Determine the (X, Y) coordinate at the center of the cell enclosing the given text.  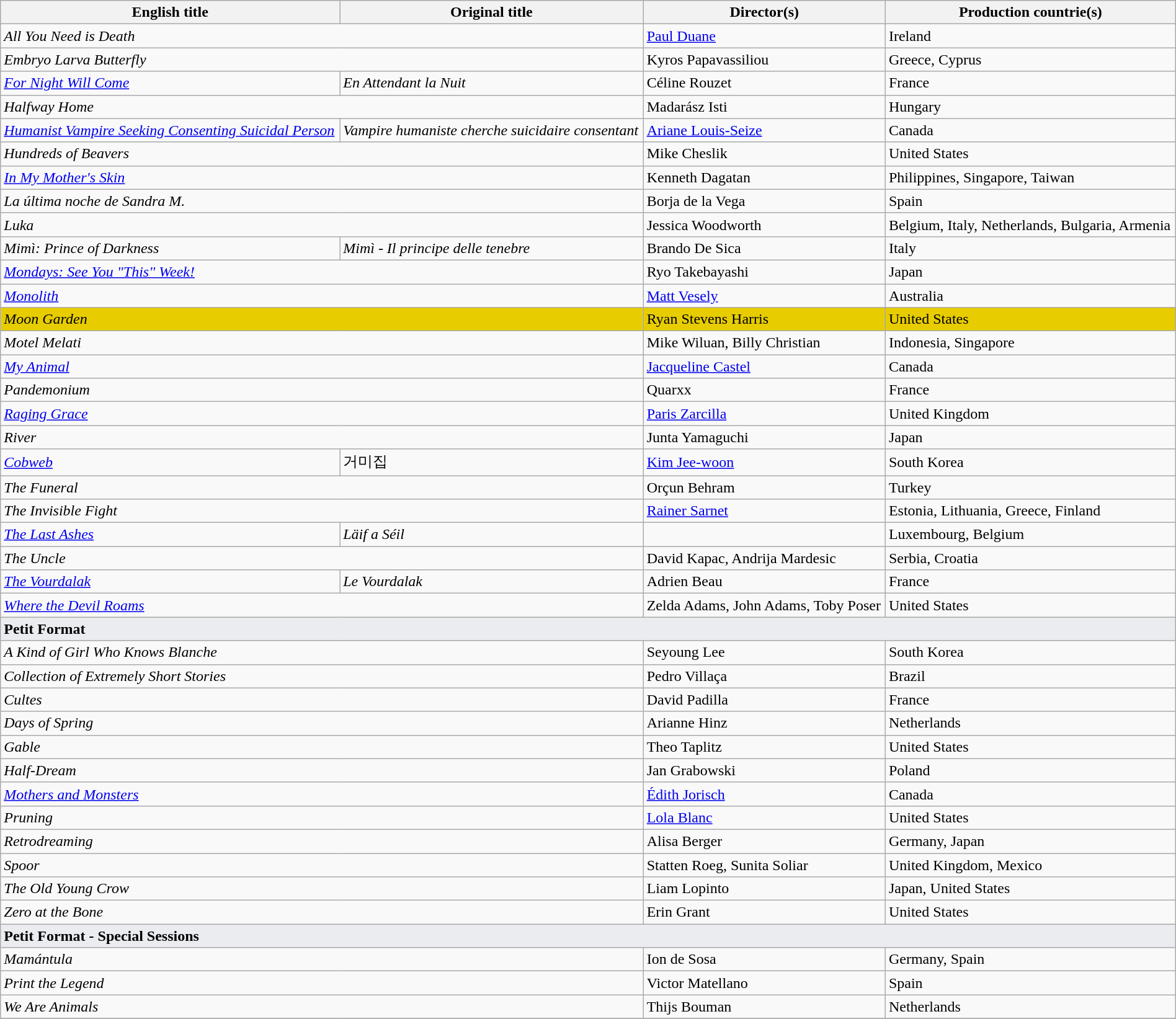
Petit Format (588, 629)
Mike Cheslik (764, 154)
Turkey (1030, 487)
Brando De Sica (764, 248)
My Animal (322, 367)
Ryo Takebayashi (764, 272)
Production countrie(s) (1030, 12)
David Padilla (764, 700)
Days of Spring (322, 723)
Ion de Sosa (764, 959)
Japan, United States (1030, 889)
Orçun Behram (764, 487)
Zelda Adams, John Adams, Toby Poser (764, 605)
Ariane Louis-Seize (764, 130)
Hundreds of Beavers (322, 154)
Paul Duane (764, 36)
Kenneth Dagatan (764, 177)
Motel Melati (322, 343)
Luka (322, 225)
Petit Format - Special Sessions (588, 936)
Adrien Beau (764, 582)
The Invisible Fight (322, 511)
Germany, Japan (1030, 841)
Luxembourg, Belgium (1030, 535)
La última noche de Sandra M. (322, 201)
Where the Devil Roams (322, 605)
Ireland (1030, 36)
Ryan Stevens Harris (764, 319)
Statten Roeg, Sunita Soliar (764, 865)
The Last Ashes (170, 535)
Paris Zarcilla (764, 414)
Retrodreaming (322, 841)
Vampire humaniste cherche suicidaire consentant (491, 130)
Estonia, Lithuania, Greece, Finland (1030, 511)
Mothers and Monsters (322, 794)
River (322, 437)
Gable (322, 747)
En Attendant la Nuit (491, 83)
Pruning (322, 817)
Monolith (322, 296)
Halfway Home (322, 107)
United Kingdom, Mexico (1030, 865)
Jan Grabowski (764, 770)
Arianne Hinz (764, 723)
Mimì - Il principe delle tenebre (491, 248)
거미집 (491, 463)
A Kind of Girl Who Knows Blanche (322, 652)
Seyoung Lee (764, 652)
Jessica Woodworth (764, 225)
Jacqueline Castel (764, 367)
The Vourdalak (170, 582)
Spoor (322, 865)
David Kapac, Andrija Mardesic (764, 558)
Matt Vesely (764, 296)
Erin Grant (764, 912)
Cultes (322, 700)
Junta Yamaguchi (764, 437)
Humanist Vampire Seeking Consenting Suicidal Person (170, 130)
Indonesia, Singapore (1030, 343)
Le Vourdalak (491, 582)
Hungary (1030, 107)
Lola Blanc (764, 817)
Italy (1030, 248)
Mamántula (322, 959)
Borja de la Vega (764, 201)
Läif a Séil (491, 535)
Mike Wiluan, Billy Christian (764, 343)
Poland (1030, 770)
The Uncle (322, 558)
Thijs Bouman (764, 1007)
Belgium, Italy, Netherlands, Bulgaria, Armenia (1030, 225)
All You Need is Death (322, 36)
Kim Jee-woon (764, 463)
Philippines, Singapore, Taiwan (1030, 177)
Rainer Sarnet (764, 511)
Céline Rouzet (764, 83)
In My Mother's Skin (322, 177)
Moon Garden (322, 319)
Embryo Larva Butterfly (322, 60)
Theo Taplitz (764, 747)
Original title (491, 12)
The Old Young Crow (322, 889)
The Funeral (322, 487)
Brazil (1030, 676)
Raging Grace (322, 414)
Half-Dream (322, 770)
Madarász Isti (764, 107)
Victor Matellano (764, 983)
English title (170, 12)
Alisa Berger (764, 841)
Australia (1030, 296)
Pedro Villaça (764, 676)
Cobweb (170, 463)
Quarxx (764, 390)
Kyros Papavassiliou (764, 60)
Mimì: Prince of Darkness (170, 248)
Édith Jorisch (764, 794)
Zero at the Bone (322, 912)
We Are Animals (322, 1007)
For Night Will Come (170, 83)
Germany, Spain (1030, 959)
United Kingdom (1030, 414)
Greece, Cyprus (1030, 60)
Print the Legend (322, 983)
Liam Lopinto (764, 889)
Pandemonium (322, 390)
Mondays: See You "This" Week! (322, 272)
Director(s) (764, 12)
Serbia, Croatia (1030, 558)
Collection of Extremely Short Stories (322, 676)
